Locate the cell with the specified text and output its [X, Y] center coordinate. 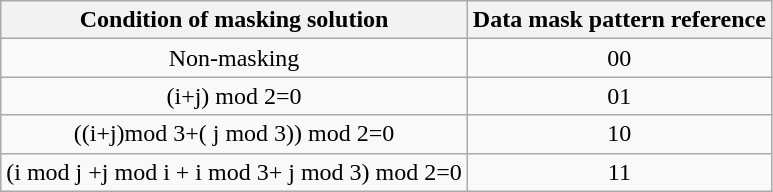
((i+j)mod 3+( j mod 3)) mod 2=0 [234, 134]
(i mod j +j mod i + i mod 3+ j mod 3) mod 2=0 [234, 172]
(i+j) mod 2=0 [234, 96]
00 [619, 58]
Condition of masking solution [234, 20]
10 [619, 134]
Data mask pattern reference [619, 20]
01 [619, 96]
Non-masking [234, 58]
11 [619, 172]
